For the text-containing cell, return its midpoint in [X, Y] coordinate format. 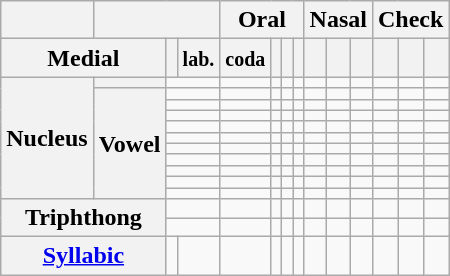
Triphthong [84, 218]
Nucleus [47, 138]
Vowel [130, 144]
Oral [262, 20]
Check [410, 20]
lab. [198, 58]
Nasal [338, 20]
coda [246, 58]
Syllabic [84, 256]
Medial [84, 58]
